For the text-containing cell, return its midpoint in [X, Y] coordinate format. 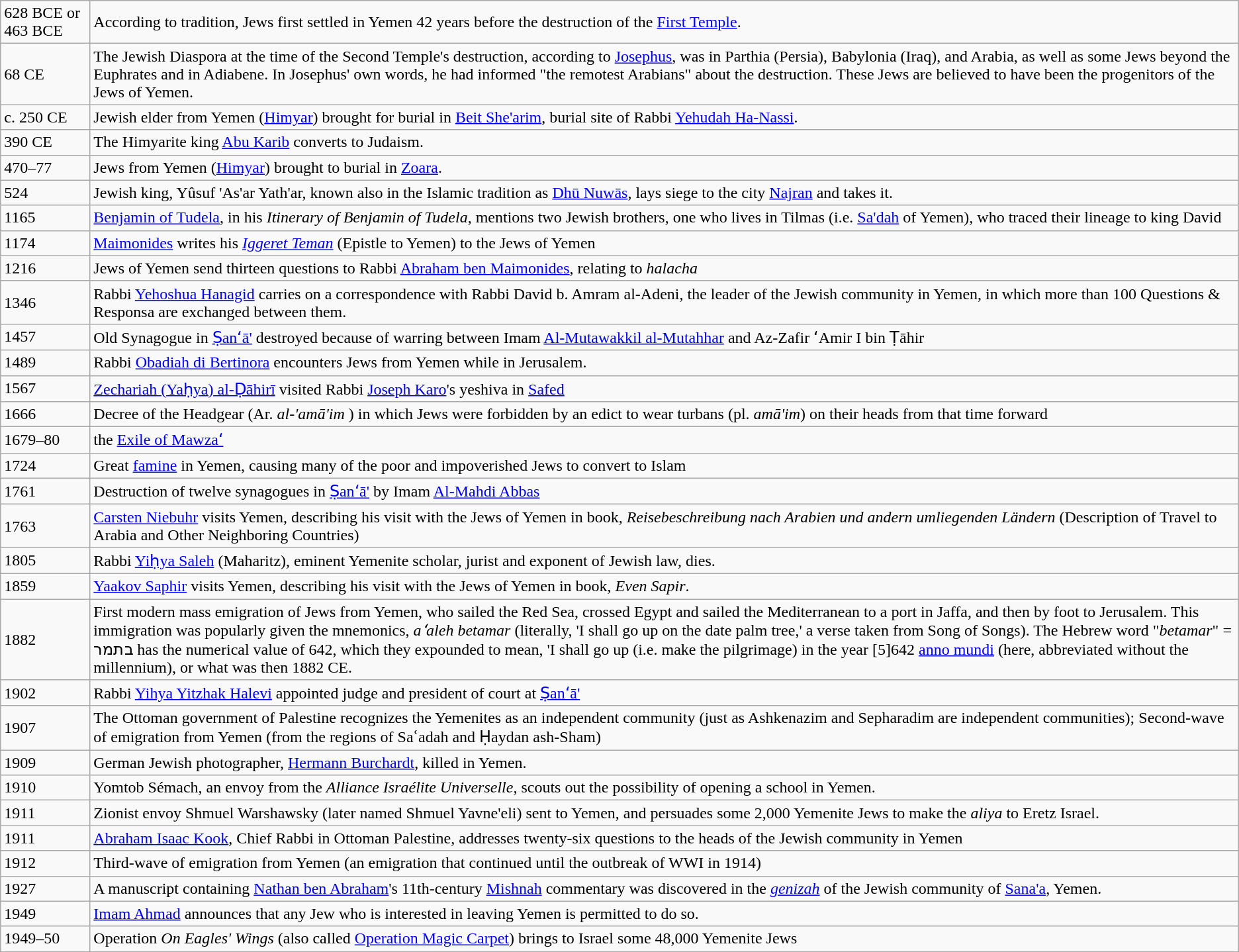
Rabbi Yiḥya Saleh (Maharitz), eminent Yemenite scholar, jurist and exponent of Jewish law, dies. [665, 561]
Operation On Eagles' Wings (also called Operation Magic Carpet) brings to Israel some 48,000 Yemenite Jews [665, 939]
Jewish king, Yûsuf 'As'ar Yath'ar, known also in the Islamic tradition as Dhū Nuwās, lays siege to the city Najran and takes it. [665, 193]
Jews from Yemen (Himyar) brought to burial in Zoara. [665, 167]
1902 [45, 693]
1666 [45, 414]
1216 [45, 268]
Destruction of twelve synagogues in Ṣanʻā' by Imam Al-Mahdi Abbas [665, 491]
c. 250 CE [45, 117]
1909 [45, 763]
470–77 [45, 167]
According to tradition, Jews first settled in Yemen 42 years before the destruction of the First Temple. [665, 23]
1805 [45, 561]
1174 [45, 243]
Zechariah (Yaḥya) al-Ḍāhirī visited Rabbi Joseph Karo's yeshiva in Safed [665, 389]
1346 [45, 302]
524 [45, 193]
1761 [45, 491]
Imam Ahmad announces that any Jew who is interested in leaving Yemen is permitted to do so. [665, 914]
Decree of the Headgear (Ar. al-'amā'im ) in which Jews were forbidden by an edict to wear turbans (pl. amā'im) on their heads from that time forward [665, 414]
Jews of Yemen send thirteen questions to Rabbi Abraham ben Maimonides, relating to halacha [665, 268]
1859 [45, 586]
1724 [45, 465]
1489 [45, 363]
1910 [45, 788]
A manuscript containing Nathan ben Abraham's 11th-century Mishnah commentary was discovered in the genizah of the Jewish community of Sana'a, Yemen. [665, 888]
1457 [45, 337]
Old Synagogue in Ṣanʻā' destroyed because of warring between Imam Al-Mutawakkil al-Mutahhar and Az-Zafir ʻAmir I bin Ṭāhir [665, 337]
1882 [45, 639]
Jewish elder from Yemen (Himyar) brought for burial in Beit She'arim, burial site of Rabbi Yehudah Ha-Nassi. [665, 117]
628 BCE or 463 BCE [45, 23]
1165 [45, 218]
1763 [45, 526]
Rabbi Yihya Yitzhak Halevi appointed judge and president of court at Ṣanʻā' [665, 693]
1912 [45, 863]
Yaakov Saphir visits Yemen, describing his visit with the Jews of Yemen in book, Even Sapir. [665, 586]
1927 [45, 888]
68 CE [45, 74]
1949 [45, 914]
Third-wave of emigration from Yemen (an emigration that continued until the outbreak of WWI in 1914) [665, 863]
Great famine in Yemen, causing many of the poor and impoverished Jews to convert to Islam [665, 465]
1949–50 [45, 939]
Yomtob Sémach, an envoy from the Alliance Israélite Universelle, scouts out the possibility of opening a school in Yemen. [665, 788]
Abraham Isaac Kook, Chief Rabbi in Ottoman Palestine, addresses twenty-six questions to the heads of the Jewish community in Yemen [665, 838]
Maimonides writes his Iggeret Teman (Epistle to Yemen) to the Jews of Yemen [665, 243]
The Himyarite king Abu Karib converts to Judaism. [665, 142]
1907 [45, 728]
German Jewish photographer, Hermann Burchardt, killed in Yemen. [665, 763]
1679–80 [45, 440]
390 CE [45, 142]
the Exile of Mawzaʻ [665, 440]
1567 [45, 389]
Rabbi Obadiah di Bertinora encounters Jews from Yemen while in Jerusalem. [665, 363]
